Capture the cell that displays the provided text and extract its [X, Y] central coordinate. 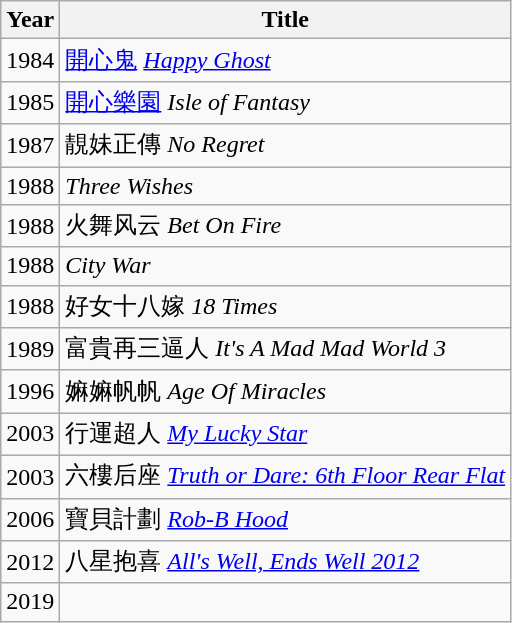
City War [286, 266]
2019 [30, 602]
八星抱喜 All's Well, Ends Well 2012 [286, 562]
行運超人 My Lucky Star [286, 434]
1984 [30, 60]
Year [30, 20]
好女十八嫁 18 Times [286, 306]
1996 [30, 392]
開心鬼 Happy Ghost [286, 60]
寶貝計劃 Rob-B Hood [286, 520]
1985 [30, 102]
六樓后座 Truth or Dare: 6th Floor Rear Flat [286, 476]
Title [286, 20]
2012 [30, 562]
嫲嫲帆帆 Age Of Miracles [286, 392]
開心樂園 Isle of Fantasy [286, 102]
1987 [30, 146]
火舞风云 Bet On Fire [286, 226]
2006 [30, 520]
1989 [30, 350]
Three Wishes [286, 185]
富貴再三逼人 It's A Mad Mad World 3 [286, 350]
靚妹正傳 No Regret [286, 146]
